Find where the given text appears and provide that cell's center as (x, y) coordinate. 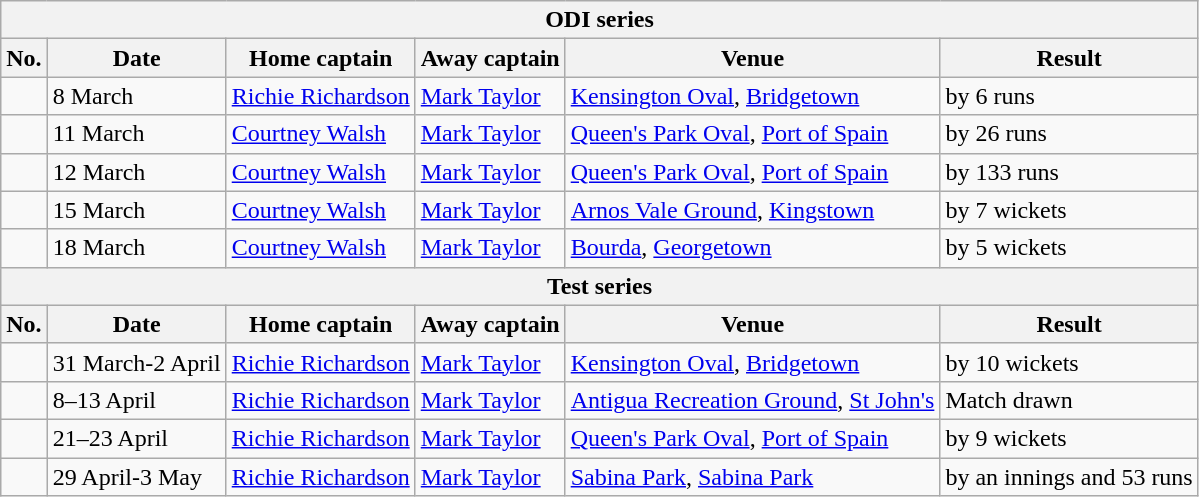
15 March (136, 210)
11 March (136, 134)
by 7 wickets (1069, 210)
by 5 wickets (1069, 248)
8 March (136, 96)
Bourda, Georgetown (752, 248)
by 26 runs (1069, 134)
by 10 wickets (1069, 362)
Sabina Park, Sabina Park (752, 477)
ODI series (600, 20)
Antigua Recreation Ground, St John's (752, 400)
29 April-3 May (136, 477)
21–23 April (136, 438)
by 9 wickets (1069, 438)
18 March (136, 248)
by an innings and 53 runs (1069, 477)
Match drawn (1069, 400)
31 March-2 April (136, 362)
Test series (600, 286)
8–13 April (136, 400)
12 March (136, 172)
Arnos Vale Ground, Kingstown (752, 210)
by 133 runs (1069, 172)
by 6 runs (1069, 96)
